Identify which cell holds the provided text, then report its [x, y] central coordinate. 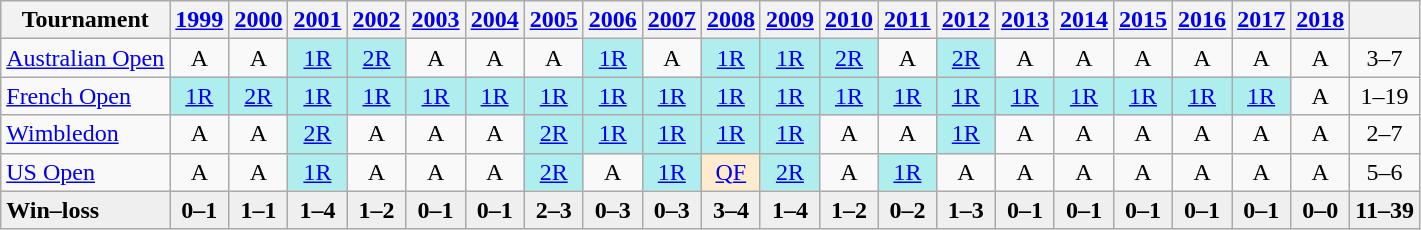
1–3 [966, 210]
2007 [672, 20]
11–39 [1385, 210]
Win–loss [86, 210]
2017 [1262, 20]
1999 [200, 20]
French Open [86, 96]
3–7 [1385, 58]
1–19 [1385, 96]
2003 [436, 20]
2009 [790, 20]
QF [730, 172]
5–6 [1385, 172]
0–2 [908, 210]
2006 [612, 20]
3–4 [730, 210]
Tournament [86, 20]
2010 [848, 20]
2000 [258, 20]
2005 [554, 20]
Wimbledon [86, 134]
US Open [86, 172]
2011 [908, 20]
2012 [966, 20]
2001 [318, 20]
2004 [494, 20]
2008 [730, 20]
2–3 [554, 210]
2014 [1084, 20]
Australian Open [86, 58]
1–1 [258, 210]
2–7 [1385, 134]
2002 [376, 20]
2015 [1142, 20]
2016 [1202, 20]
2018 [1320, 20]
0–0 [1320, 210]
2013 [1024, 20]
